For the text-containing cell, return its midpoint in [X, Y] coordinate format. 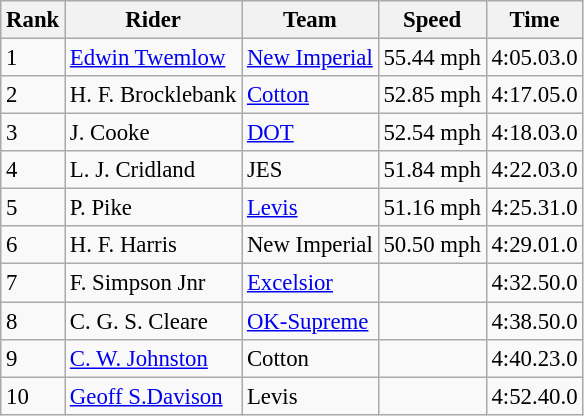
5 [33, 208]
4:25.31.0 [534, 208]
Excelsior [310, 283]
DOT [310, 133]
52.85 mph [432, 95]
Time [534, 20]
4:32.50.0 [534, 283]
4:18.03.0 [534, 133]
P. Pike [154, 208]
Speed [432, 20]
8 [33, 321]
C. G. S. Cleare [154, 321]
JES [310, 170]
Rank [33, 20]
J. Cooke [154, 133]
4 [33, 170]
4:05.03.0 [534, 58]
Geoff S.Davison [154, 396]
52.54 mph [432, 133]
4:40.23.0 [534, 358]
C. W. Johnston [154, 358]
9 [33, 358]
F. Simpson Jnr [154, 283]
2 [33, 95]
51.16 mph [432, 208]
1 [33, 58]
4:22.03.0 [534, 170]
4:17.05.0 [534, 95]
L. J. Cridland [154, 170]
Team [310, 20]
4:29.01.0 [534, 245]
51.84 mph [432, 170]
55.44 mph [432, 58]
4:38.50.0 [534, 321]
Edwin Twemlow [154, 58]
7 [33, 283]
6 [33, 245]
Rider [154, 20]
3 [33, 133]
10 [33, 396]
50.50 mph [432, 245]
H. F. Brocklebank [154, 95]
4:52.40.0 [534, 396]
OK-Supreme [310, 321]
H. F. Harris [154, 245]
